Extract the [X, Y] coordinate from the center of the cell holding the provided text.  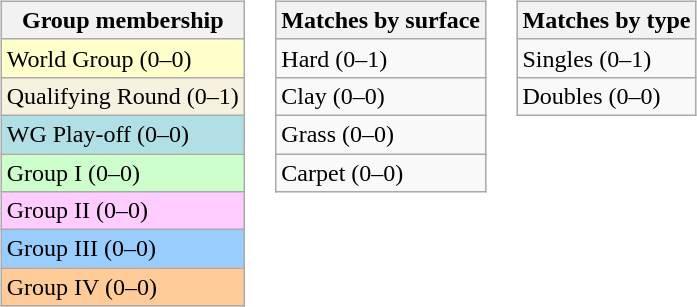
Matches by surface [381, 20]
Matches by type [606, 20]
Qualifying Round (0–1) [122, 96]
Group IV (0–0) [122, 287]
Doubles (0–0) [606, 96]
Group III (0–0) [122, 249]
Group I (0–0) [122, 173]
Clay (0–0) [381, 96]
Singles (0–1) [606, 58]
WG Play-off (0–0) [122, 134]
World Group (0–0) [122, 58]
Carpet (0–0) [381, 173]
Hard (0–1) [381, 58]
Group membership [122, 20]
Group II (0–0) [122, 211]
Grass (0–0) [381, 134]
